For the text-containing cell, return its midpoint in [X, Y] coordinate format. 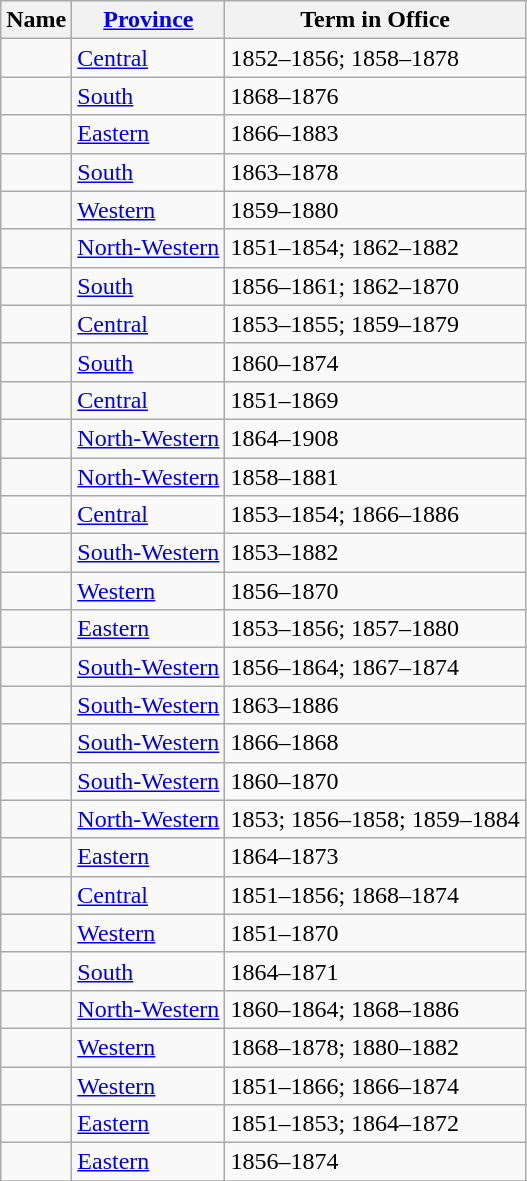
1851–1869 [375, 400]
Name [36, 20]
1860–1874 [375, 362]
1853; 1856–1858; 1859–1884 [375, 819]
1860–1870 [375, 781]
1853–1882 [375, 553]
1851–1853; 1864–1872 [375, 1124]
1856–1864; 1867–1874 [375, 667]
1853–1854; 1866–1886 [375, 515]
1853–1856; 1857–1880 [375, 629]
1851–1856; 1868–1874 [375, 895]
1856–1870 [375, 591]
1859–1880 [375, 210]
1852–1856; 1858–1878 [375, 58]
1868–1878; 1880–1882 [375, 1047]
1864–1871 [375, 971]
Province [148, 20]
1851–1854; 1862–1882 [375, 248]
1866–1883 [375, 134]
1863–1886 [375, 705]
1856–1874 [375, 1162]
1853–1855; 1859–1879 [375, 324]
1856–1861; 1862–1870 [375, 286]
1863–1878 [375, 172]
1851–1866; 1866–1874 [375, 1085]
1858–1881 [375, 477]
1868–1876 [375, 96]
1864–1873 [375, 857]
Term in Office [375, 20]
1866–1868 [375, 743]
1860–1864; 1868–1886 [375, 1009]
1851–1870 [375, 933]
1864–1908 [375, 438]
